Find where the given text appears and provide that cell's center as [x, y] coordinate. 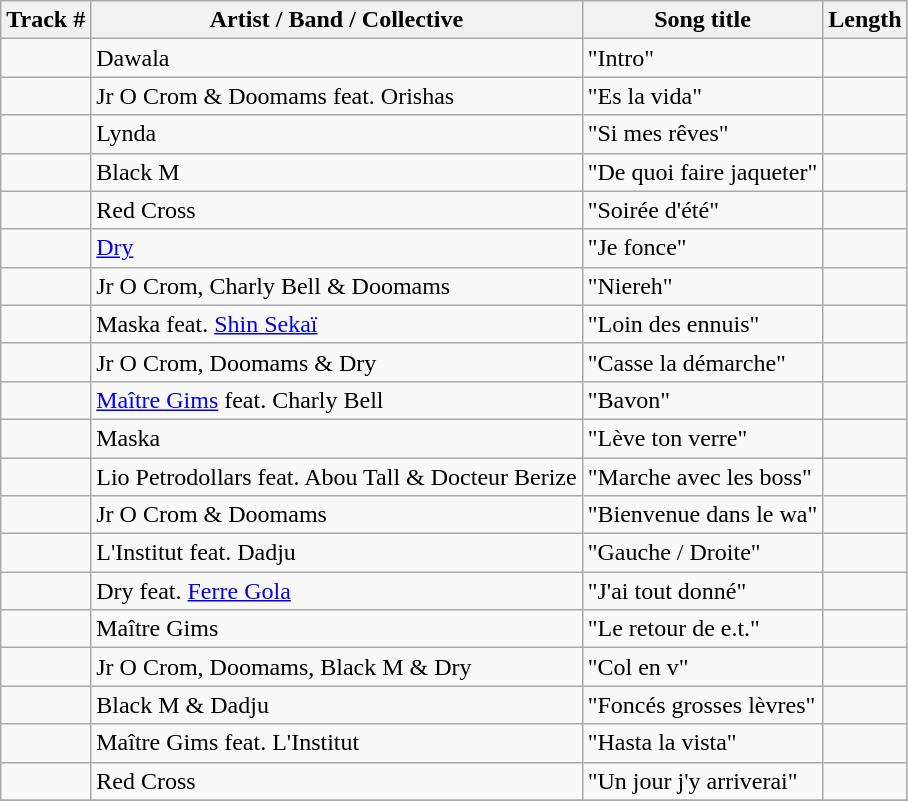
"Si mes rêves" [702, 134]
Black M & Dadju [336, 705]
Maska feat. Shin Sekaï [336, 324]
"Niereh" [702, 286]
"Le retour de e.t." [702, 629]
"De quoi faire jaqueter" [702, 172]
Jr O Crom, Doomams, Black M & Dry [336, 667]
Dry [336, 248]
"Bavon" [702, 400]
Jr O Crom & Doomams feat. Orishas [336, 96]
Dawala [336, 58]
Maître Gims feat. Charly Bell [336, 400]
"Foncés grosses lèvres" [702, 705]
"Casse la démarche" [702, 362]
"Bienvenue dans le wa" [702, 515]
Maître Gims feat. L'Institut [336, 743]
Maître Gims [336, 629]
Jr O Crom, Charly Bell & Doomams [336, 286]
"Es la vida" [702, 96]
"Marche avec les boss" [702, 477]
"J'ai tout donné" [702, 591]
L'Institut feat. Dadju [336, 553]
Maska [336, 438]
Jr O Crom & Doomams [336, 515]
"Hasta la vista" [702, 743]
Track # [46, 20]
"Lève ton verre" [702, 438]
Song title [702, 20]
Black M [336, 172]
Dry feat. Ferre Gola [336, 591]
"Je fonce" [702, 248]
"Col en v" [702, 667]
"Soirée d'été" [702, 210]
Artist / Band / Collective [336, 20]
"Intro" [702, 58]
Lio Petrodollars feat. Abou Tall & Docteur Berize [336, 477]
"Gauche / Droite" [702, 553]
Jr O Crom, Doomams & Dry [336, 362]
Lynda [336, 134]
"Un jour j'y arriverai" [702, 781]
Length [865, 20]
"Loin des ennuis" [702, 324]
